Provide the (x, y) coordinate of the cell's center where the given text is located.  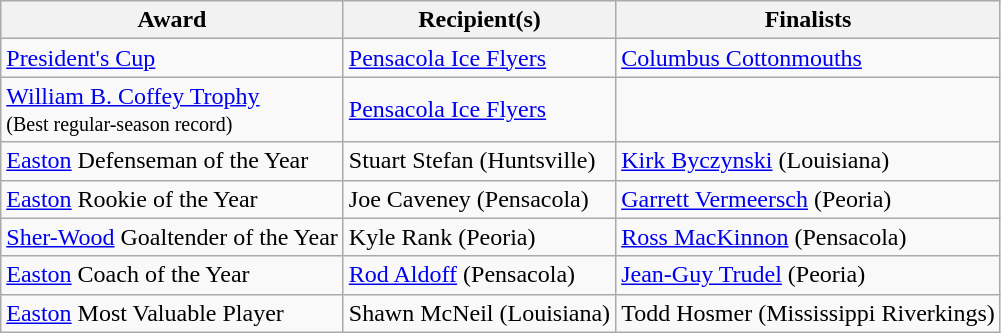
Recipient(s) (479, 20)
Joe Caveney (Pensacola) (479, 199)
Columbus Cottonmouths (808, 58)
Stuart Stefan (Huntsville) (479, 161)
President's Cup (172, 58)
Jean-Guy Trudel (Peoria) (808, 275)
Sher-Wood Goaltender of the Year (172, 237)
Garrett Vermeersch (Peoria) (808, 199)
Rod Aldoff (Pensacola) (479, 275)
Easton Rookie of the Year (172, 199)
Ross MacKinnon (Pensacola) (808, 237)
Kyle Rank (Peoria) (479, 237)
Award (172, 20)
Easton Most Valuable Player (172, 313)
Shawn McNeil (Louisiana) (479, 313)
Easton Coach of the Year (172, 275)
William B. Coffey Trophy(Best regular-season record) (172, 110)
Todd Hosmer (Mississippi Riverkings) (808, 313)
Kirk Byczynski (Louisiana) (808, 161)
Finalists (808, 20)
Easton Defenseman of the Year (172, 161)
